Provide the [x, y] coordinate of the cell's center where the given text is located.  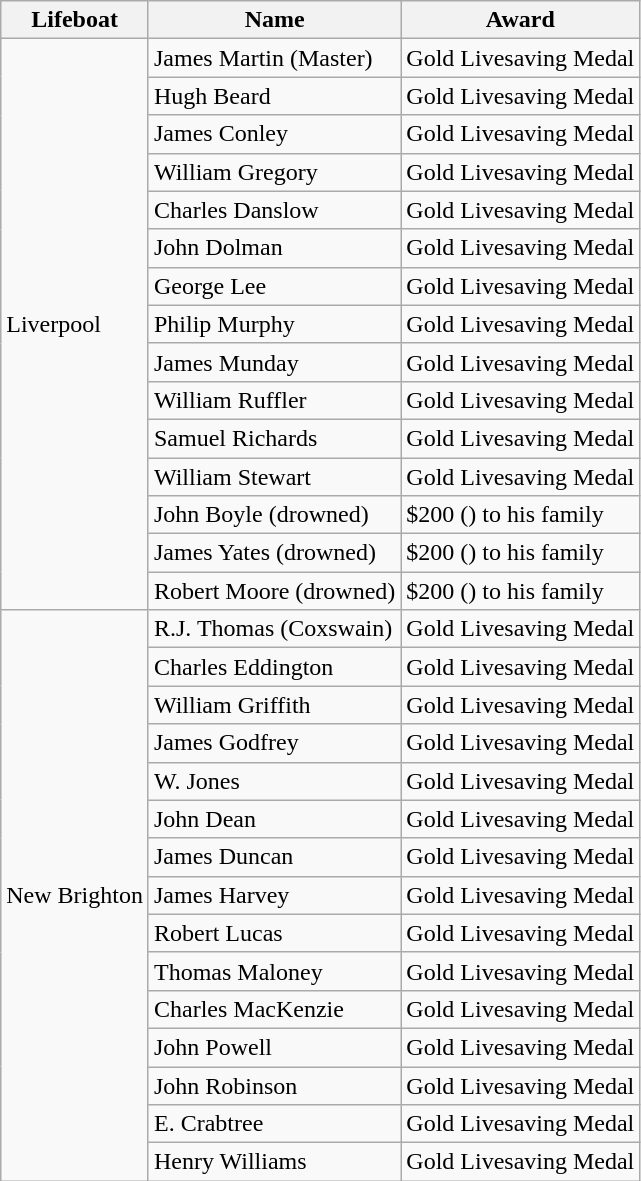
William Griffith [274, 705]
Philip Murphy [274, 324]
New Brighton [75, 896]
James Martin (Master) [274, 58]
John Dean [274, 819]
Charles MacKenzie [274, 1009]
William Stewart [274, 477]
James Munday [274, 362]
Samuel Richards [274, 438]
John Powell [274, 1047]
Charles Eddington [274, 667]
Hugh Beard [274, 96]
William Gregory [274, 172]
Charles Danslow [274, 210]
James Yates (drowned) [274, 553]
Lifeboat [75, 20]
Robert Moore (drowned) [274, 591]
E. Crabtree [274, 1124]
Thomas Maloney [274, 971]
James Godfrey [274, 743]
George Lee [274, 286]
John Boyle (drowned) [274, 515]
Robert Lucas [274, 933]
William Ruffler [274, 400]
Award [520, 20]
W. Jones [274, 781]
James Harvey [274, 895]
John Dolman [274, 248]
Liverpool [75, 324]
Name [274, 20]
Henry Williams [274, 1162]
John Robinson [274, 1085]
R.J. Thomas (Coxswain) [274, 629]
James Conley [274, 134]
James Duncan [274, 857]
